Return the [X, Y] coordinate for the center point of the cell that contains the specified text.  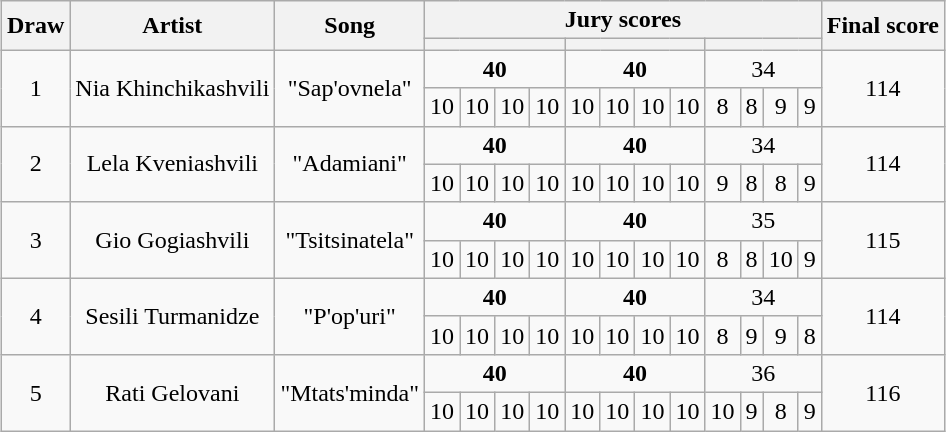
35 [763, 221]
116 [882, 392]
"P'op'uri" [350, 316]
Gio Gogiashvili [172, 240]
Jury scores [624, 20]
Song [350, 26]
115 [882, 240]
"Mtats'minda" [350, 392]
"Adamiani" [350, 164]
4 [35, 316]
Final score [882, 26]
3 [35, 240]
1 [35, 88]
Nia Khinchikashvili [172, 88]
Rati Gelovani [172, 392]
36 [763, 373]
"Tsitsinatela" [350, 240]
Artist [172, 26]
5 [35, 392]
Lela Kveniashvili [172, 164]
Sesili Turmanidze [172, 316]
Draw [35, 26]
"Sap'ovnela" [350, 88]
2 [35, 164]
